Return [X, Y] of the center of cell containing provided text 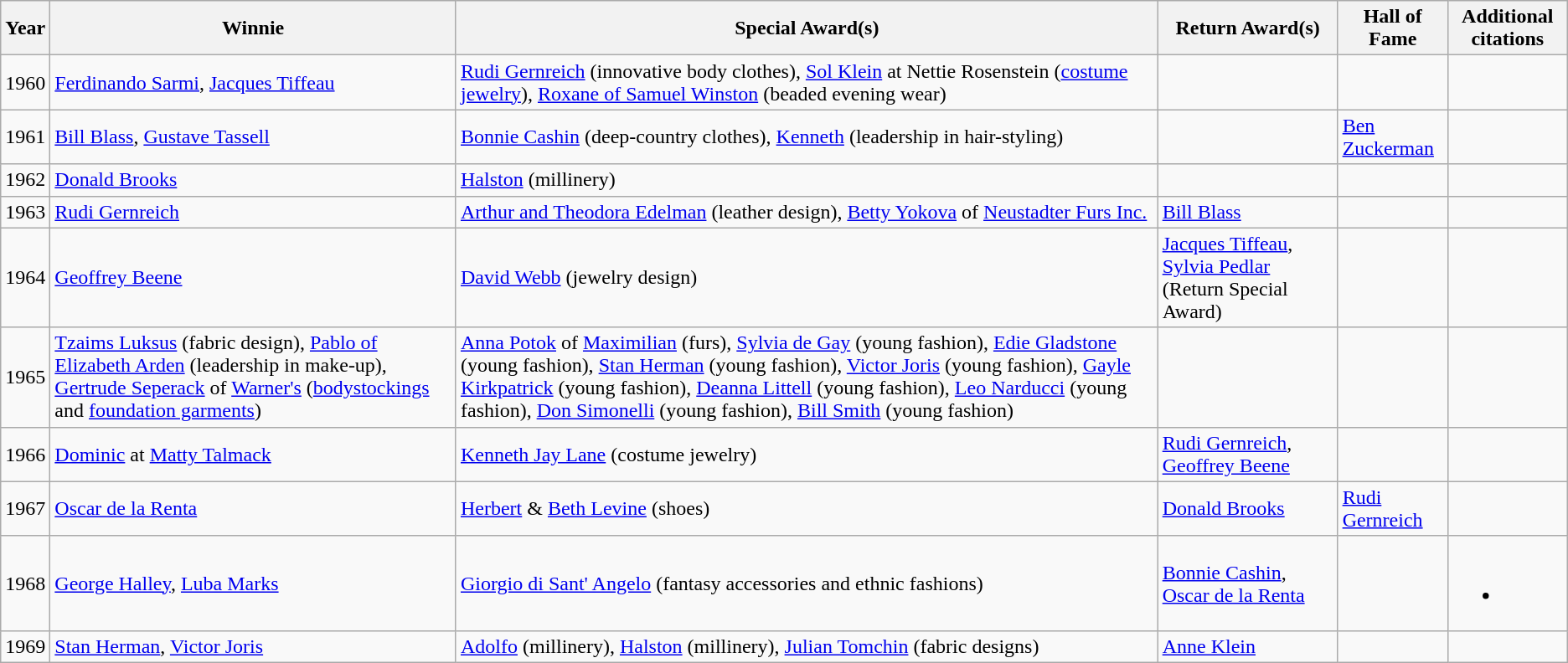
David Webb (jewelry design) [807, 278]
1966 [25, 454]
Ben Zuckerman [1392, 137]
1963 [25, 212]
Winnie [253, 28]
1961 [25, 137]
1969 [25, 646]
Dominic at Matty Talmack [253, 454]
Herbert & Beth Levine (shoes) [807, 509]
Kenneth Jay Lane (costume jewelry) [807, 454]
George Halley, Luba Marks [253, 583]
Rudi Gernreich (innovative body clothes), Sol Klein at Nettie Rosenstein (costume jewelry), Roxane of Samuel Winston (beaded evening wear) [807, 82]
Bill Blass, Gustave Tassell [253, 137]
Ferdinando Sarmi, Jacques Tiffeau [253, 82]
1965 [25, 377]
Halston (millinery) [807, 180]
Hall of Fame [1392, 28]
1967 [25, 509]
Arthur and Theodora Edelman (leather design), Betty Yokova of Neustadter Furs Inc. [807, 212]
Geoffrey Beene [253, 278]
Year [25, 28]
Adolfo (millinery), Halston (millinery), Julian Tomchin (fabric designs) [807, 646]
Bonnie Cashin (deep-country clothes), Kenneth (leadership in hair-styling) [807, 137]
Return Award(s) [1248, 28]
Additional citations [1508, 28]
Jacques Tiffeau, Sylvia Pedlar (Return Special Award) [1248, 278]
Bill Blass [1248, 212]
1962 [25, 180]
Giorgio di Sant' Angelo (fantasy accessories and ethnic fashions) [807, 583]
Stan Herman, Victor Joris [253, 646]
Anne Klein [1248, 646]
1960 [25, 82]
1964 [25, 278]
Special Award(s) [807, 28]
Oscar de la Renta [253, 509]
1968 [25, 583]
Rudi Gernreich, Geoffrey Beene [1248, 454]
Bonnie Cashin, Oscar de la Renta [1248, 583]
